Output the [X, Y] coordinate of the center of the cell containing the given text.  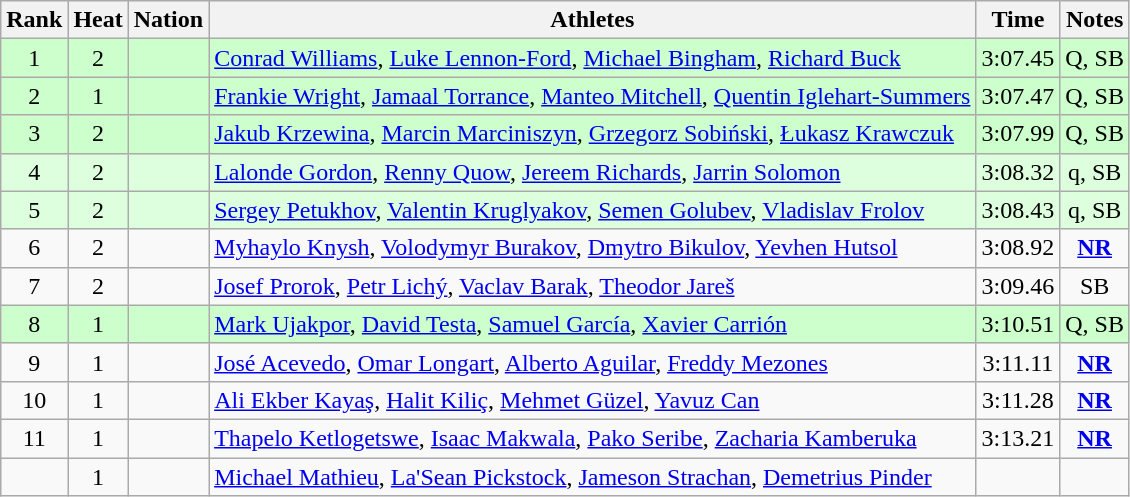
Conrad Williams, Luke Lennon-Ford, Michael Bingham, Richard Buck [592, 58]
Heat [98, 20]
Rank [34, 20]
Josef Prorok, Petr Lichý, Vaclav Barak, Theodor Jareš [592, 286]
Ali Ekber Kayaş, Halit Kiliç, Mehmet Güzel, Yavuz Can [592, 400]
3:07.47 [1018, 96]
3:13.21 [1018, 438]
10 [34, 400]
Time [1018, 20]
11 [34, 438]
Michael Mathieu, La'Sean Pickstock, Jameson Strachan, Demetrius Pinder [592, 477]
6 [34, 248]
8 [34, 324]
3:08.43 [1018, 210]
5 [34, 210]
3:10.51 [1018, 324]
7 [34, 286]
Athletes [592, 20]
3:11.11 [1018, 362]
Sergey Petukhov, Valentin Kruglyakov, Semen Golubev, Vladislav Frolov [592, 210]
3:07.45 [1018, 58]
Nation [168, 20]
Lalonde Gordon, Renny Quow, Jereem Richards, Jarrin Solomon [592, 172]
3:11.28 [1018, 400]
3:08.32 [1018, 172]
Frankie Wright, Jamaal Torrance, Manteo Mitchell, Quentin Iglehart-Summers [592, 96]
Thapelo Ketlogetswe, Isaac Makwala, Pako Seribe, Zacharia Kamberuka [592, 438]
3:09.46 [1018, 286]
Notes [1095, 20]
4 [34, 172]
3:07.99 [1018, 134]
José Acevedo, Omar Longart, Alberto Aguilar, Freddy Mezones [592, 362]
Myhaylo Knysh, Volodymyr Burakov, Dmytro Bikulov, Yevhen Hutsol [592, 248]
Jakub Krzewina, Marcin Marciniszyn, Grzegorz Sobiński, Łukasz Krawczuk [592, 134]
9 [34, 362]
SB [1095, 286]
3:08.92 [1018, 248]
3 [34, 134]
Mark Ujakpor, David Testa, Samuel García, Xavier Carrión [592, 324]
